Capture the cell that displays the provided text and extract its (X, Y) central coordinate. 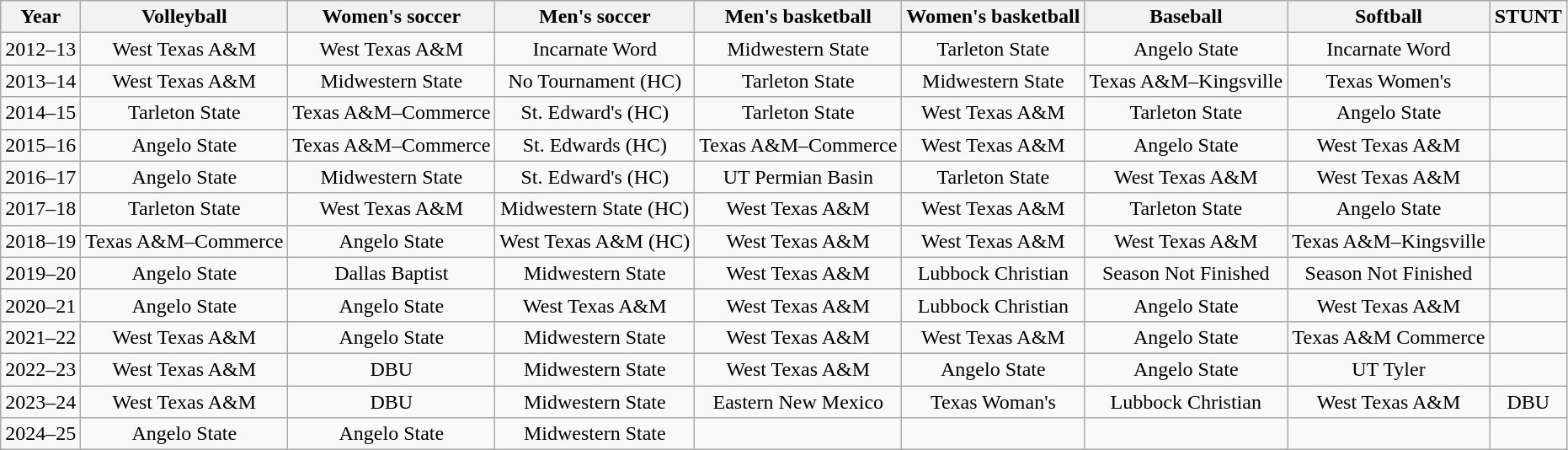
Men's basketball (798, 17)
Texas Women's (1389, 81)
Men's soccer (595, 17)
2014–15 (40, 113)
2019–20 (40, 273)
2022–23 (40, 369)
2013–14 (40, 81)
Dallas Baptist (392, 273)
West Texas A&M (HC) (595, 241)
St. Edwards (HC) (595, 145)
2012–13 (40, 49)
Baseball (1186, 17)
Midwestern State (HC) (595, 209)
2023–24 (40, 402)
STUNT (1528, 17)
Softball (1389, 17)
2017–18 (40, 209)
UT Permian Basin (798, 177)
UT Tyler (1389, 369)
Texas A&M Commerce (1389, 337)
Women's basketball (994, 17)
Year (40, 17)
2021–22 (40, 337)
2016–17 (40, 177)
Women's soccer (392, 17)
2018–19 (40, 241)
Eastern New Mexico (798, 402)
Texas Woman's (994, 402)
2020–21 (40, 305)
No Tournament (HC) (595, 81)
Volleyball (184, 17)
2024–25 (40, 434)
2015–16 (40, 145)
